Output the (x, y) coordinate of the center of the cell containing the given text.  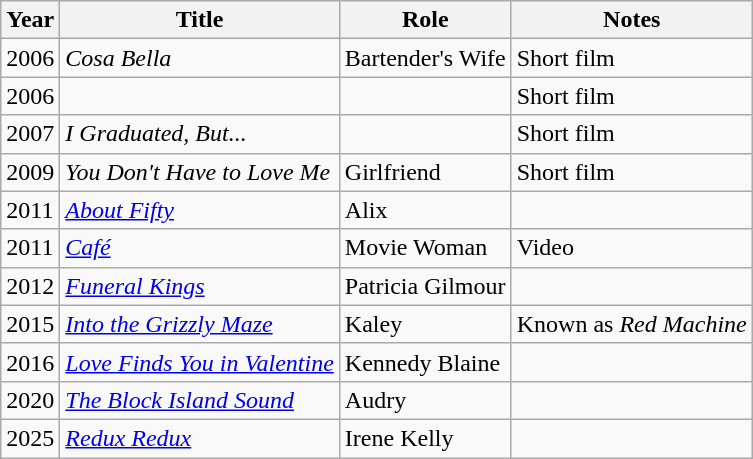
2009 (30, 172)
Video (632, 248)
2012 (30, 286)
Title (200, 20)
Alix (425, 210)
2015 (30, 324)
Patricia Gilmour (425, 286)
Kaley (425, 324)
2020 (30, 400)
Known as Red Machine (632, 324)
Movie Woman (425, 248)
Girlfriend (425, 172)
You Don't Have to Love Me (200, 172)
2025 (30, 438)
Bartender's Wife (425, 58)
Into the Grizzly Maze (200, 324)
Irene Kelly (425, 438)
Role (425, 20)
Notes (632, 20)
The Block Island Sound (200, 400)
Café (200, 248)
Cosa Bella (200, 58)
Love Finds You in Valentine (200, 362)
Kennedy Blaine (425, 362)
Year (30, 20)
2007 (30, 134)
Funeral Kings (200, 286)
About Fifty (200, 210)
2016 (30, 362)
Redux Redux (200, 438)
Audry (425, 400)
I Graduated, But... (200, 134)
